Return (X, Y) of the center of cell containing provided text 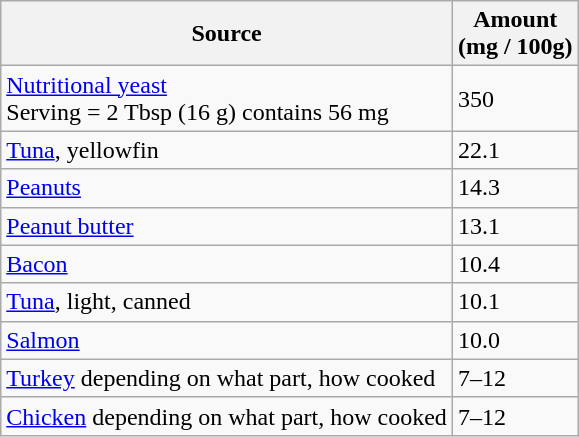
Chicken depending on what part, how cooked (227, 416)
Tuna, light, canned (227, 302)
Nutritional yeastServing = 2 Tbsp (16 g) contains 56 mg (227, 98)
Peanuts (227, 188)
Tuna, yellowfin (227, 150)
Salmon (227, 340)
10.4 (515, 264)
Source (227, 34)
Turkey depending on what part, how cooked (227, 378)
10.0 (515, 340)
Amount (mg / 100g) (515, 34)
350 (515, 98)
22.1 (515, 150)
13.1 (515, 226)
Peanut butter (227, 226)
Bacon (227, 264)
10.1 (515, 302)
14.3 (515, 188)
